Output the (x, y) coordinate of the center of the cell containing the given text.  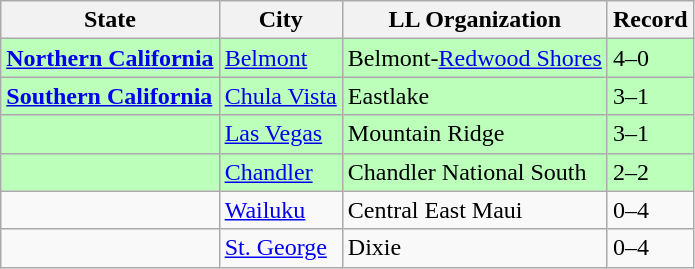
Chula Vista (280, 96)
Belmont (280, 58)
Northern California (110, 58)
4–0 (650, 58)
St. George (280, 248)
Chandler National South (474, 172)
Southern California (110, 96)
Belmont-Redwood Shores (474, 58)
LL Organization (474, 20)
Record (650, 20)
Central East Maui (474, 210)
City (280, 20)
State (110, 20)
Dixie (474, 248)
Las Vegas (280, 134)
Mountain Ridge (474, 134)
Chandler (280, 172)
Wailuku (280, 210)
2–2 (650, 172)
Eastlake (474, 96)
